For the text-containing cell, return its midpoint in [x, y] coordinate format. 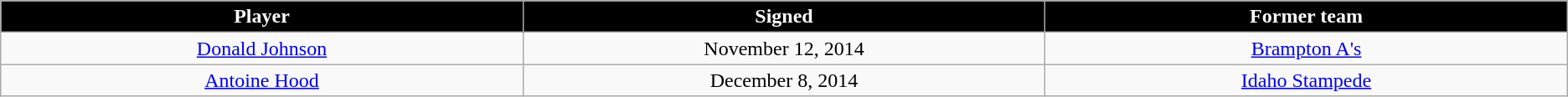
Signed [784, 17]
Antoine Hood [261, 80]
Former team [1307, 17]
Idaho Stampede [1307, 80]
December 8, 2014 [784, 80]
November 12, 2014 [784, 48]
Player [261, 17]
Brampton A's [1307, 48]
Donald Johnson [261, 48]
